Determine the [x, y] coordinate at the center of the cell enclosing the given text.  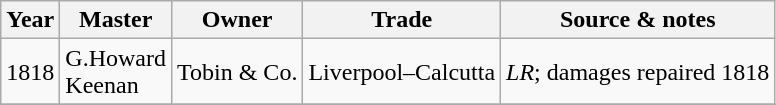
Owner [238, 20]
LR; damages repaired 1818 [638, 72]
1818 [30, 72]
Master [116, 20]
Liverpool–Calcutta [402, 72]
G.HowardKeenan [116, 72]
Year [30, 20]
Trade [402, 20]
Tobin & Co. [238, 72]
Source & notes [638, 20]
